Return the [x, y] coordinate for the center point of the cell that contains the specified text.  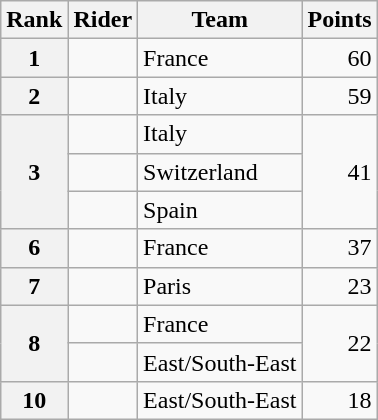
Switzerland [220, 172]
22 [340, 343]
60 [340, 58]
59 [340, 96]
18 [340, 400]
2 [34, 96]
Paris [220, 286]
6 [34, 248]
Team [220, 20]
41 [340, 172]
1 [34, 58]
8 [34, 343]
3 [34, 172]
Spain [220, 210]
23 [340, 286]
7 [34, 286]
Rank [34, 20]
37 [340, 248]
Points [340, 20]
10 [34, 400]
Rider [103, 20]
